Return [x, y] of the center of cell containing provided text 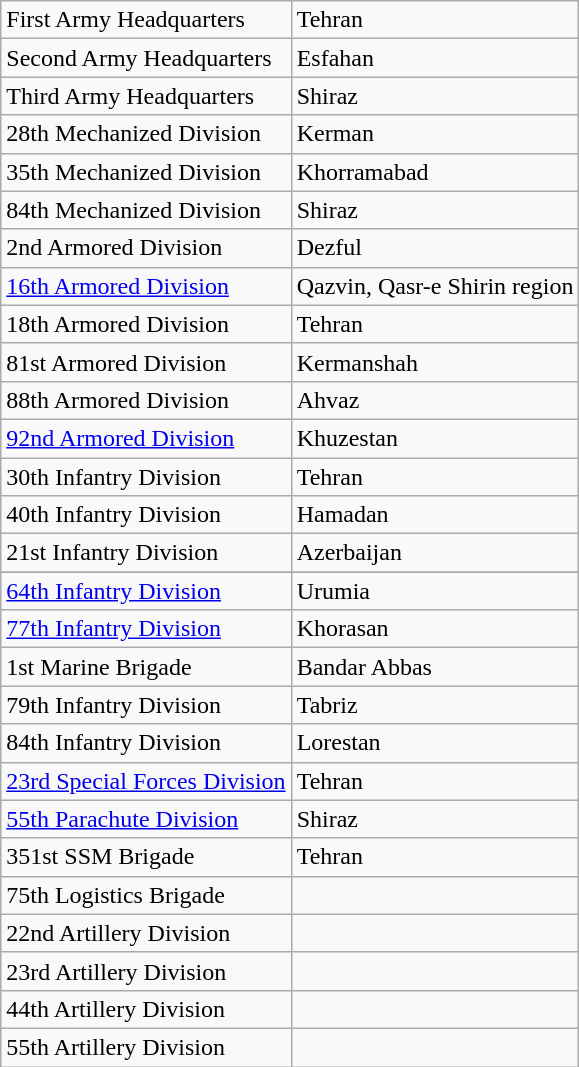
75th Logistics Brigade [146, 895]
16th Armored Division [146, 286]
Second Army Headquarters [146, 58]
84th Mechanized Division [146, 210]
21st Infantry Division [146, 553]
40th Infantry Division [146, 515]
23rd Artillery Division [146, 971]
Esfahan [435, 58]
77th Infantry Division [146, 629]
Khuzestan [435, 438]
18th Armored Division [146, 324]
84th Infantry Division [146, 743]
88th Armored Division [146, 400]
Third Army Headquarters [146, 96]
Ahvaz [435, 400]
Tabriz [435, 705]
351st SSM Brigade [146, 857]
Kerman [435, 134]
2nd Armored Division [146, 248]
Hamadan [435, 515]
81st Armored Division [146, 362]
64th Infantry Division [146, 591]
Qazvin, Qasr-e Shirin region [435, 286]
Urumia [435, 591]
Khorramabad [435, 172]
Kermanshah [435, 362]
30th Infantry Division [146, 477]
Bandar Abbas [435, 667]
23rd Special Forces Division [146, 781]
55th Parachute Division [146, 819]
79th Infantry Division [146, 705]
Khorasan [435, 629]
Lorestan [435, 743]
35th Mechanized Division [146, 172]
1st Marine Brigade [146, 667]
92nd Armored Division [146, 438]
First Army Headquarters [146, 20]
22nd Artillery Division [146, 933]
Dezful [435, 248]
55th Artillery Division [146, 1047]
44th Artillery Division [146, 1009]
28th Mechanized Division [146, 134]
Azerbaijan [435, 553]
